Capture the cell that displays the provided text and extract its (x, y) central coordinate. 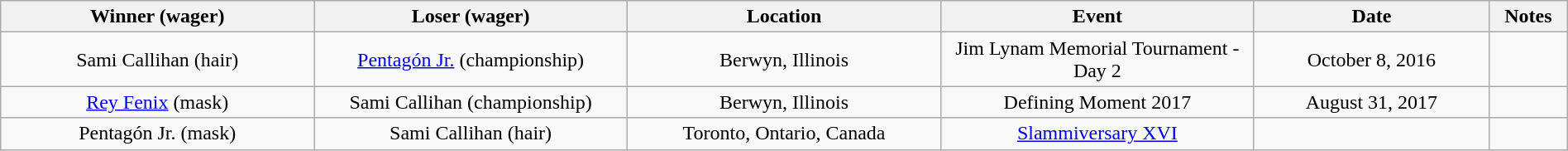
Winner (wager) (157, 17)
August 31, 2017 (1371, 102)
October 8, 2016 (1371, 60)
Slammiversary XVI (1097, 134)
Defining Moment 2017 (1097, 102)
Jim Lynam Memorial Tournament - Day 2 (1097, 60)
Pentagón Jr. (mask) (157, 134)
Sami Callihan (championship) (471, 102)
Event (1097, 17)
Rey Fenix (mask) (157, 102)
Location (784, 17)
Toronto, Ontario, Canada (784, 134)
Loser (wager) (471, 17)
Pentagón Jr. (championship) (471, 60)
Date (1371, 17)
Notes (1528, 17)
